Extract the (x, y) coordinate from the center of the cell holding the provided text.  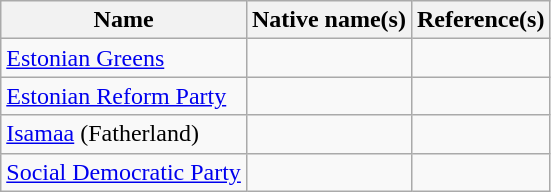
Name (124, 20)
Reference(s) (480, 20)
Native name(s) (328, 20)
Social Democratic Party (124, 172)
Estonian Reform Party (124, 96)
Isamaa (Fatherland) (124, 134)
Estonian Greens (124, 58)
